Pinpoint the cell where the given text exists, returning its [X, Y] midpoint coordinate. 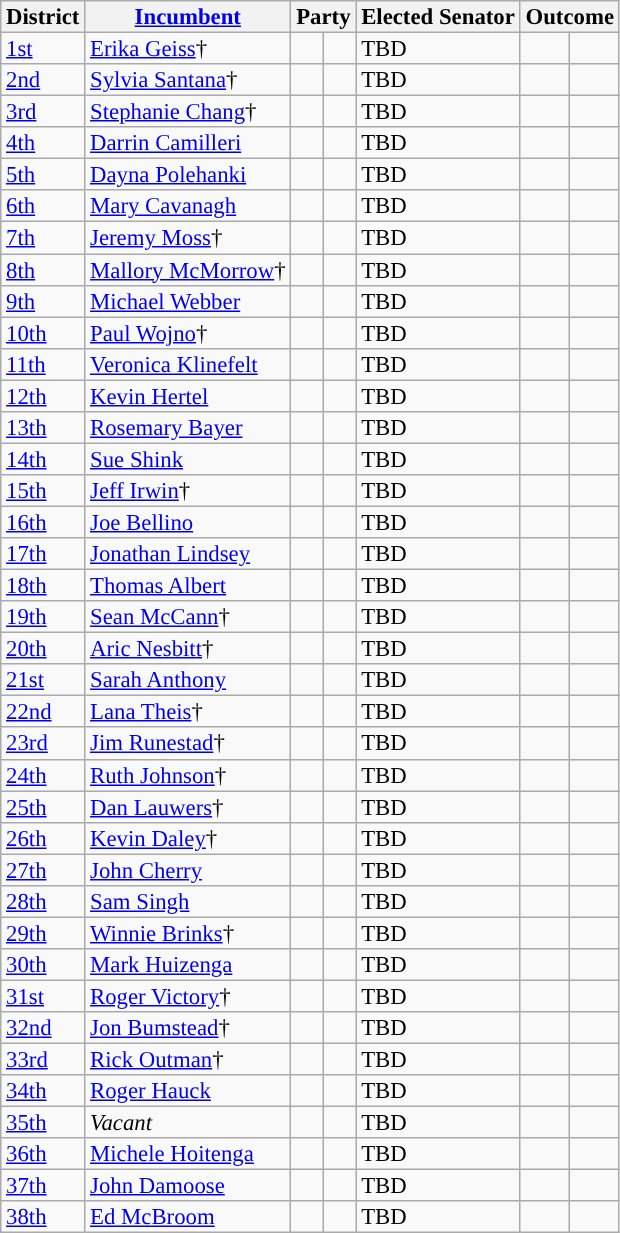
Outcome [570, 17]
29th [43, 933]
26th [43, 838]
Jeremy Moss† [188, 238]
Winnie Brinks† [188, 933]
Michele Hoitenga [188, 1154]
Stephanie Chang† [188, 112]
Sam Singh [188, 902]
Thomas Albert [188, 586]
11th [43, 364]
Kevin Hertel [188, 396]
17th [43, 554]
12th [43, 396]
Jeff Irwin† [188, 491]
Aric Nesbitt† [188, 649]
Sean McCann† [188, 617]
Veronica Klinefelt [188, 364]
Sue Shink [188, 459]
Roger Hauck [188, 1091]
Vacant [188, 1123]
Sarah Anthony [188, 680]
34th [43, 1091]
4th [43, 143]
Ruth Johnson† [188, 775]
19th [43, 617]
Sylvia Santana† [188, 80]
Jonathan Lindsey [188, 554]
37th [43, 1186]
22nd [43, 712]
23rd [43, 744]
31st [43, 996]
15th [43, 491]
Mallory McMorrow† [188, 270]
21st [43, 680]
20th [43, 649]
Darrin Camilleri [188, 143]
Mark Huizenga [188, 965]
Party [324, 17]
Paul Wojno† [188, 333]
33rd [43, 1060]
27th [43, 870]
District [43, 17]
9th [43, 301]
28th [43, 902]
30th [43, 965]
32nd [43, 1028]
Mary Cavanagh [188, 206]
24th [43, 775]
3rd [43, 112]
Rosemary Bayer [188, 428]
Rick Outman† [188, 1060]
Michael Webber [188, 301]
18th [43, 586]
Kevin Daley† [188, 838]
2nd [43, 80]
Elected Senator [438, 17]
7th [43, 238]
6th [43, 206]
Jon Bumstead† [188, 1028]
Lana Theis† [188, 712]
Dayna Polehanki [188, 175]
8th [43, 270]
Roger Victory† [188, 996]
Dan Lauwers† [188, 807]
1st [43, 49]
14th [43, 459]
5th [43, 175]
Incumbent [188, 17]
35th [43, 1123]
10th [43, 333]
Joe Bellino [188, 522]
13th [43, 428]
25th [43, 807]
John Cherry [188, 870]
16th [43, 522]
Erika Geiss† [188, 49]
Jim Runestad† [188, 744]
36th [43, 1154]
John Damoose [188, 1186]
